Locate the cell with the specified text and output its [x, y] center coordinate. 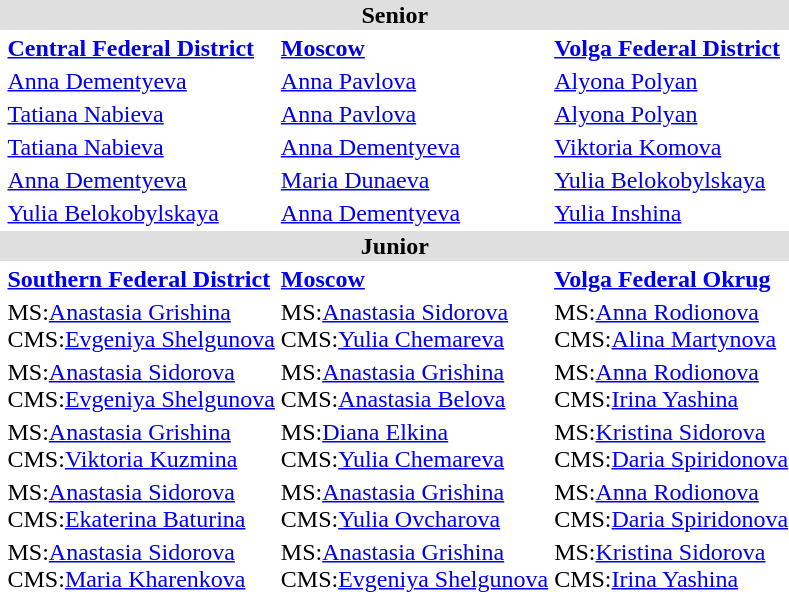
Central Federal District [141, 48]
MS:Anastasia Grishina CMS:Evgeniya Shelgunova [141, 326]
MS:Anastasia Grishina CMS:Viktoria Kuzmina [141, 446]
MS:Anastasia Sidorova CMS:Ekaterina Baturina [141, 506]
MS:Anastasia Grishina CMS:Yulia Ovcharova [414, 506]
MS:Anastasia Sidorova CMS:Yulia Chemareva [414, 326]
MS:Anastasia Grishina CMS:Anastasia Belova [414, 386]
Maria Dunaeva [414, 180]
MS:Anastasia Sidorova CMS:Evgeniya Shelgunova [141, 386]
Southern Federal District [141, 279]
Yulia Belokobylskaya [141, 213]
MS:Diana Elkina CMS:Yulia Chemareva [414, 446]
